Pinpoint the cell where the given text exists, returning its [X, Y] midpoint coordinate. 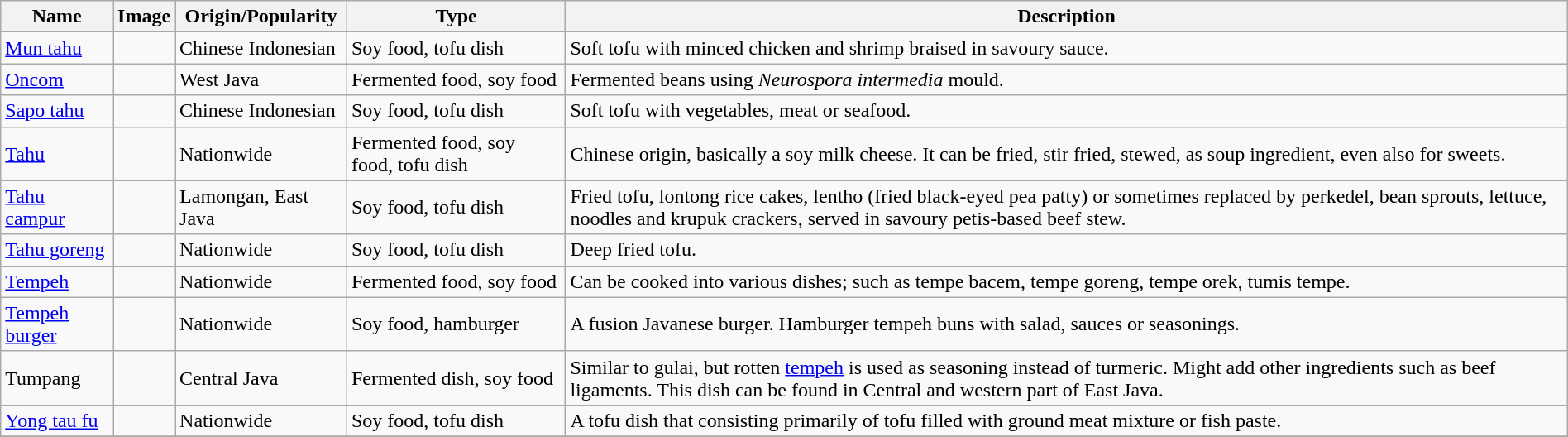
Soft tofu with vegetables, meat or seafood. [1067, 111]
Name [57, 17]
Fermented beans using Neurospora intermedia mould. [1067, 79]
Tahu campur [57, 207]
Yong tau fu [57, 420]
West Java [261, 79]
Image [144, 17]
Soft tofu with minced chicken and shrimp braised in savoury sauce. [1067, 48]
Type [456, 17]
Soy food, hamburger [456, 324]
Origin/Popularity [261, 17]
Lamongan, East Java [261, 207]
A fusion Javanese burger. Hamburger tempeh buns with salad, sauces or seasonings. [1067, 324]
Oncom [57, 79]
Chinese origin, basically a soy milk cheese. It can be fried, stir fried, stewed, as soup ingredient, even also for sweets. [1067, 154]
Tahu goreng [57, 250]
A tofu dish that consisting primarily of tofu filled with ground meat mixture or fish paste. [1067, 420]
Tempeh burger [57, 324]
Can be cooked into various dishes; such as tempe bacem, tempe goreng, tempe orek, tumis tempe. [1067, 281]
Mun tahu [57, 48]
Tumpang [57, 377]
Central Java [261, 377]
Fermented dish, soy food [456, 377]
Deep fried tofu. [1067, 250]
Sapo tahu [57, 111]
Fermented food, soy food, tofu dish [456, 154]
Tahu [57, 154]
Description [1067, 17]
Tempeh [57, 281]
